Capture the cell that displays the provided text and extract its [X, Y] central coordinate. 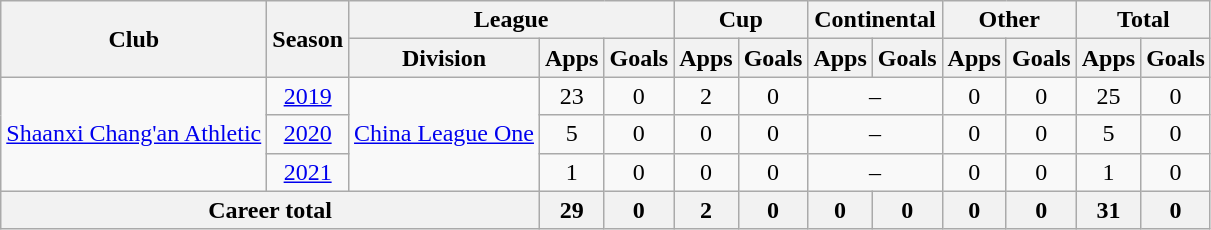
Continental [875, 20]
Shaanxi Chang'an Athletic [134, 134]
Career total [270, 210]
2020 [308, 134]
League [512, 20]
29 [572, 210]
25 [1108, 96]
23 [572, 96]
Club [134, 39]
Total [1143, 20]
China League One [444, 134]
31 [1108, 210]
2021 [308, 172]
2019 [308, 96]
Other [1009, 20]
Cup [741, 20]
Season [308, 39]
Division [444, 58]
